Extract the [X, Y] coordinate from the center of the cell holding the provided text.  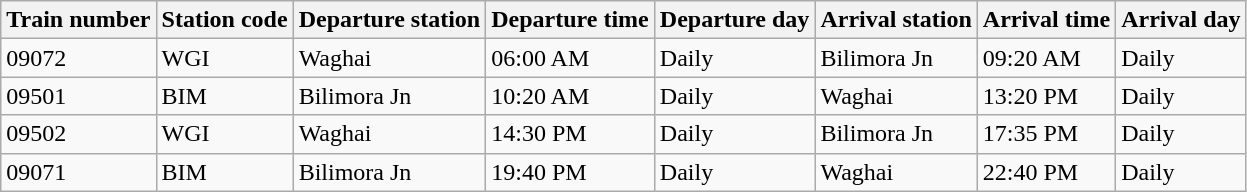
17:35 PM [1046, 134]
09071 [78, 172]
Arrival station [896, 20]
Departure station [390, 20]
09:20 AM [1046, 58]
10:20 AM [570, 96]
Arrival time [1046, 20]
Train number [78, 20]
Departure time [570, 20]
Station code [224, 20]
Departure day [734, 20]
09501 [78, 96]
Arrival day [1181, 20]
09072 [78, 58]
13:20 PM [1046, 96]
19:40 PM [570, 172]
22:40 PM [1046, 172]
14:30 PM [570, 134]
06:00 AM [570, 58]
09502 [78, 134]
